Find where the given text appears and provide that cell's center as [X, Y] coordinate. 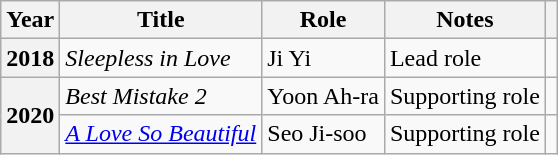
Sleepless in Love [161, 58]
2020 [30, 115]
Ji Yi [324, 58]
Seo Ji-soo [324, 134]
Best Mistake 2 [161, 96]
Notes [464, 20]
Year [30, 20]
2018 [30, 58]
A Love So Beautiful [161, 134]
Yoon Ah-ra [324, 96]
Role [324, 20]
Lead role [464, 58]
Title [161, 20]
